Output the (X, Y) coordinate of the center of the cell containing the given text.  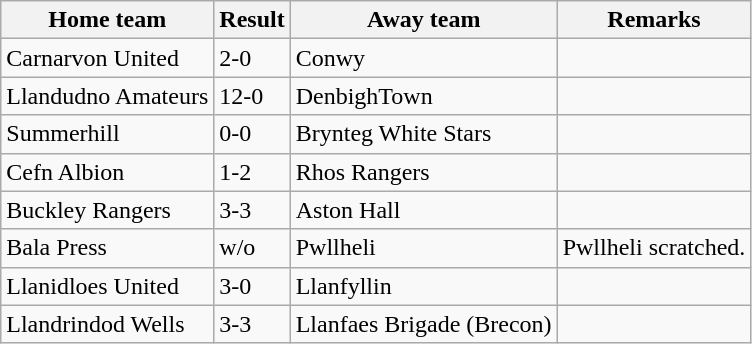
Pwllheli (424, 248)
Aston Hall (424, 210)
Summerhill (108, 134)
DenbighTown (424, 96)
Bala Press (108, 248)
Llanfaes Brigade (Brecon) (424, 324)
Brynteg White Stars (424, 134)
Llandudno Amateurs (108, 96)
12-0 (252, 96)
3-0 (252, 286)
Pwllheli scratched. (654, 248)
Llanidloes United (108, 286)
Conwy (424, 58)
Cefn Albion (108, 172)
Home team (108, 20)
Result (252, 20)
Remarks (654, 20)
Rhos Rangers (424, 172)
2-0 (252, 58)
Carnarvon United (108, 58)
Away team (424, 20)
w/o (252, 248)
Llanfyllin (424, 286)
0-0 (252, 134)
Llandrindod Wells (108, 324)
1-2 (252, 172)
Buckley Rangers (108, 210)
